Provide the (X, Y) coordinate of the cell's center where the given text is located.  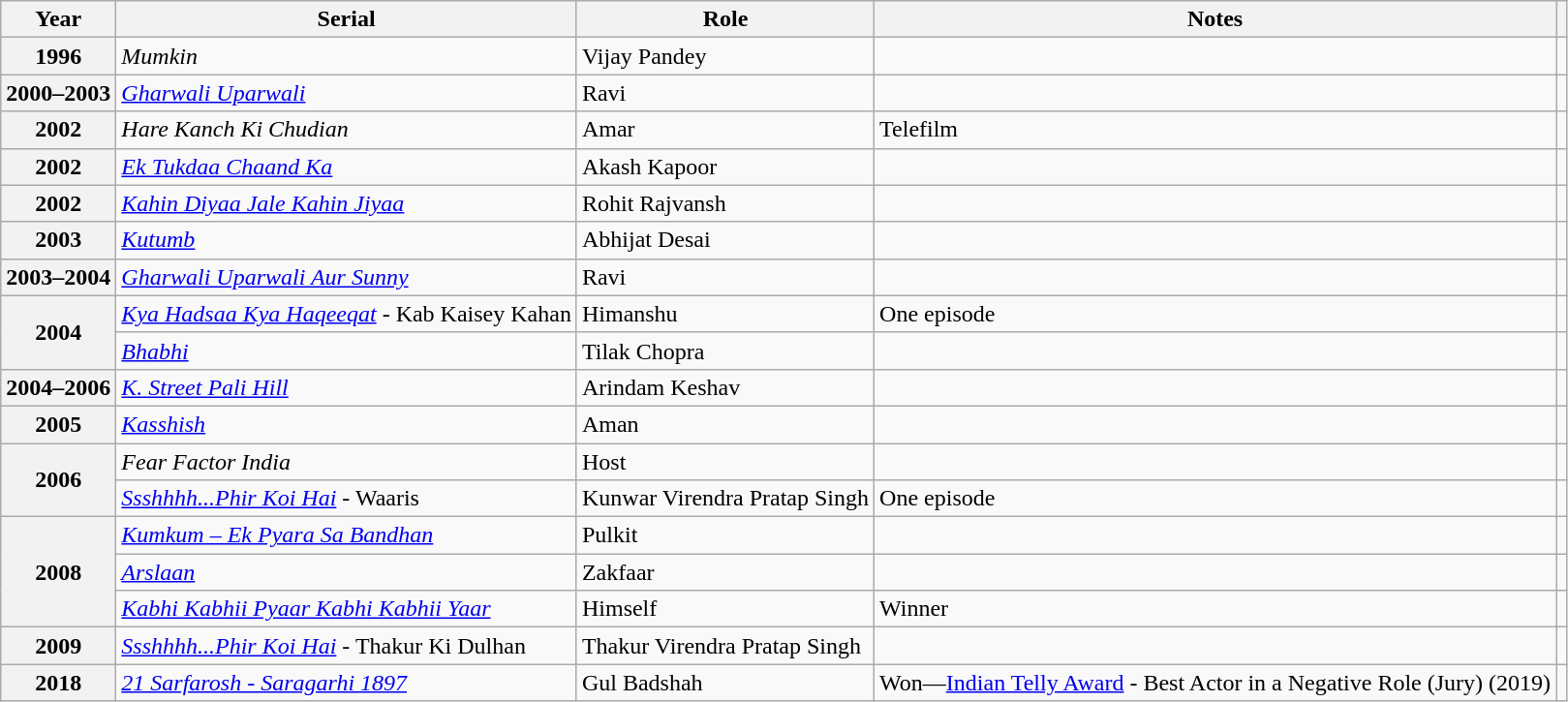
Serial (347, 19)
Ssshhhh...Phir Koi Hai - Thakur Ki Dulhan (347, 646)
Won—Indian Telly Award - Best Actor in a Negative Role (Jury) (2019) (1215, 683)
Amar (724, 130)
Ek Tukdaa Chaand Ka (347, 167)
Year (58, 19)
Kutumb (347, 240)
Kahin Diyaa Jale Kahin Jiyaa (347, 203)
Gharwali Uparwali (347, 93)
Himself (724, 609)
Winner (1215, 609)
2018 (58, 683)
K. Street Pali Hill (347, 387)
Abhijat Desai (724, 240)
1996 (58, 56)
Kabhi Kabhii Pyaar Kabhi Kabhii Yaar (347, 609)
Ssshhhh...Phir Koi Hai - Waaris (347, 499)
Zakfaar (724, 572)
21 Sarfarosh - Saragarhi 1897 (347, 683)
Akash Kapoor (724, 167)
Kunwar Virendra Pratap Singh (724, 499)
Vijay Pandey (724, 56)
2004 (58, 332)
Host (724, 462)
Himanshu (724, 314)
Fear Factor India (347, 462)
Gul Badshah (724, 683)
Rohit Rajvansh (724, 203)
2000–2003 (58, 93)
Tilak Chopra (724, 351)
Arindam Keshav (724, 387)
Aman (724, 424)
2005 (58, 424)
Mumkin (347, 56)
Kumkum – Ek Pyara Sa Bandhan (347, 535)
Role (724, 19)
Arslaan (347, 572)
2009 (58, 646)
2006 (58, 480)
Gharwali Uparwali Aur Sunny (347, 277)
2003–2004 (58, 277)
2008 (58, 572)
Hare Kanch Ki Chudian (347, 130)
2004–2006 (58, 387)
Pulkit (724, 535)
2003 (58, 240)
Notes (1215, 19)
Kasshish (347, 424)
Bhabhi (347, 351)
Thakur Virendra Pratap Singh (724, 646)
Telefilm (1215, 130)
Kya Hadsaa Kya Haqeeqat - Kab Kaisey Kahan (347, 314)
